Provide the [x, y] coordinate of the cell's center where the given text is located.  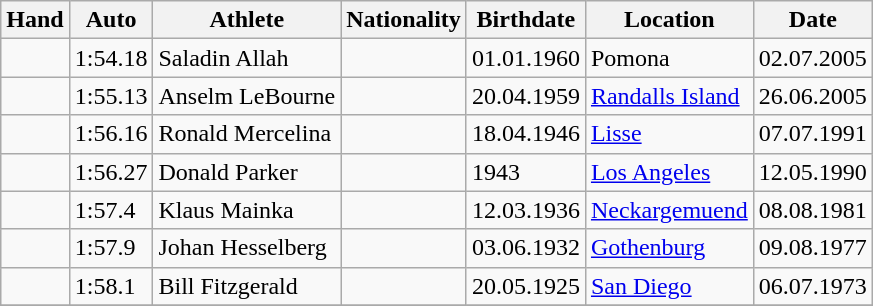
20.05.1925 [526, 286]
Nationality [404, 20]
1:55.13 [111, 96]
Saladin Allah [247, 58]
1:56.27 [111, 172]
1:57.9 [111, 248]
Los Angeles [669, 172]
Ronald Mercelina [247, 134]
Klaus Mainka [247, 210]
06.07.1973 [812, 286]
18.04.1946 [526, 134]
12.03.1936 [526, 210]
07.07.1991 [812, 134]
1943 [526, 172]
Auto [111, 20]
1:56.16 [111, 134]
20.04.1959 [526, 96]
1:57.4 [111, 210]
Pomona [669, 58]
Date [812, 20]
02.07.2005 [812, 58]
12.05.1990 [812, 172]
Donald Parker [247, 172]
26.06.2005 [812, 96]
Gothenburg [669, 248]
1:54.18 [111, 58]
03.06.1932 [526, 248]
09.08.1977 [812, 248]
Lisse [669, 134]
San Diego [669, 286]
Location [669, 20]
Bill Fitzgerald [247, 286]
Neckargemuend [669, 210]
Athlete [247, 20]
Johan Hesselberg [247, 248]
Anselm LeBourne [247, 96]
1:58.1 [111, 286]
Randalls Island [669, 96]
Hand [35, 20]
01.01.1960 [526, 58]
Birthdate [526, 20]
08.08.1981 [812, 210]
